Return the (x, y) coordinate for the center point of the cell that contains the specified text.  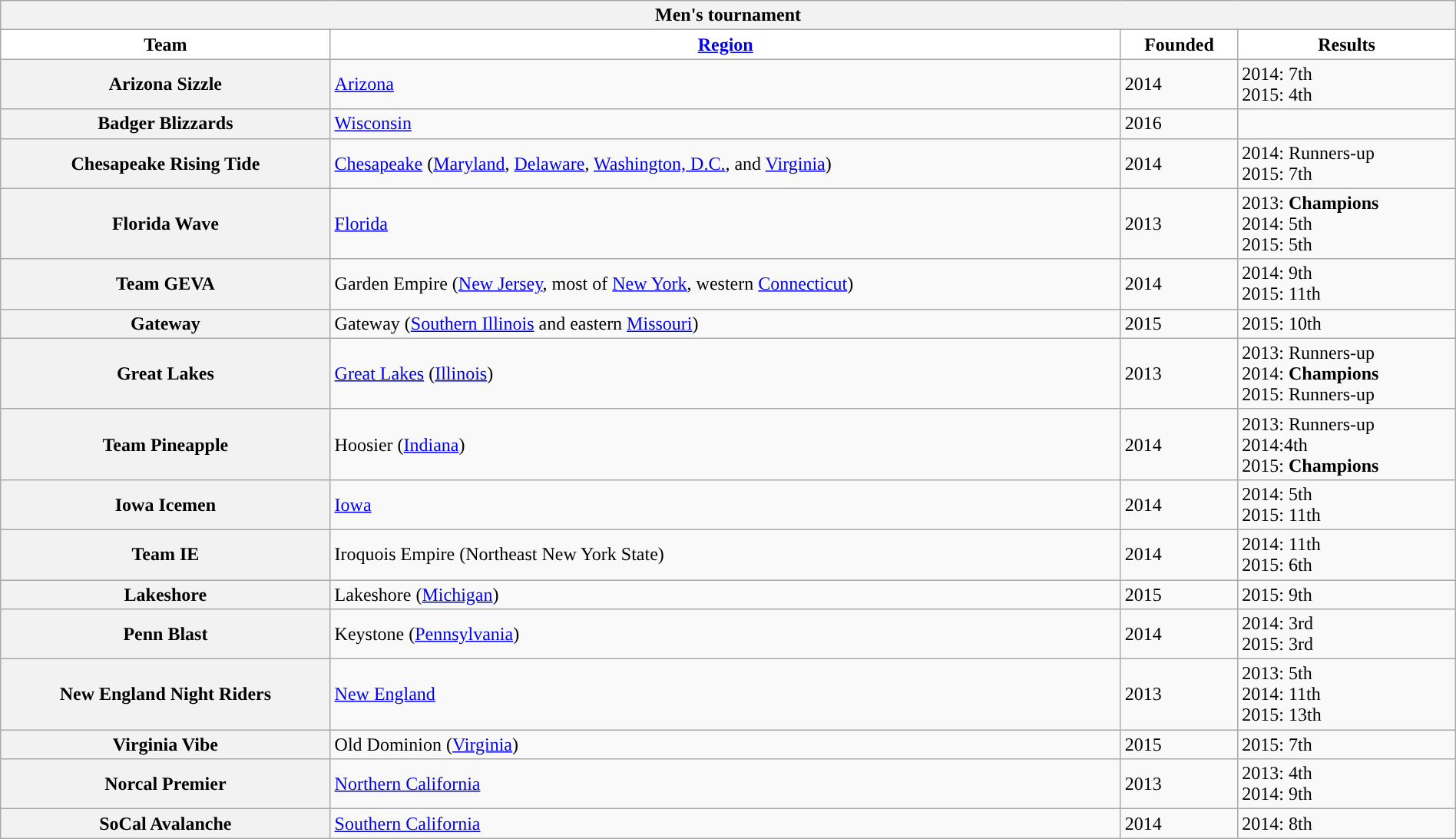
Norcal Premier (166, 784)
Great Lakes (Illinois) (725, 373)
Great Lakes (166, 373)
Old Dominion (Virginia) (725, 744)
Team (166, 45)
2014: 5th2015: 11th (1347, 504)
Lakeshore (Michigan) (725, 594)
Virginia Vibe (166, 744)
Gateway (Southern Illinois and eastern Missouri) (725, 323)
2014: 7th2015: 4th (1347, 85)
Iroquois Empire (Northeast New York State) (725, 555)
2015: 7th (1347, 744)
2013: Champions2014: 5th2015: 5th (1347, 224)
2013: 4th2014: 9th (1347, 784)
Florida (725, 224)
Keystone (Pennsylvania) (725, 635)
Arizona Sizzle (166, 85)
Chesapeake Rising Tide (166, 163)
2014: 9th2015: 11th (1347, 284)
Southern California (725, 824)
New England (725, 695)
Team Pineapple (166, 444)
Results (1347, 45)
2016 (1180, 124)
Lakeshore (166, 594)
Penn Blast (166, 635)
Badger Blizzards (166, 124)
Gateway (166, 323)
Men's tournament (728, 15)
Team IE (166, 555)
Hoosier (Indiana) (725, 444)
2013: Runners-up2014:4th2015: Champions (1347, 444)
Florida Wave (166, 224)
2014: 8th (1347, 824)
Wisconsin (725, 124)
2015: 10th (1347, 323)
New England Night Riders (166, 695)
2013: Runners-up2014: Champions2015: Runners-up (1347, 373)
Region (725, 45)
Arizona (725, 85)
2014: Runners-up2015: 7th (1347, 163)
2014: 11th2015: 6th (1347, 555)
SoCal Avalanche (166, 824)
Iowa (725, 504)
Chesapeake (Maryland, Delaware, Washington, D.C., and Virginia) (725, 163)
2013: 5th2014: 11th2015: 13th (1347, 695)
Northern California (725, 784)
Team GEVA (166, 284)
2015: 9th (1347, 594)
Iowa Icemen (166, 504)
2014: 3rd2015: 3rd (1347, 635)
Garden Empire (New Jersey, most of New York, western Connecticut) (725, 284)
Founded (1180, 45)
